Provide the (X, Y) coordinate of the cell's center where the given text is located.  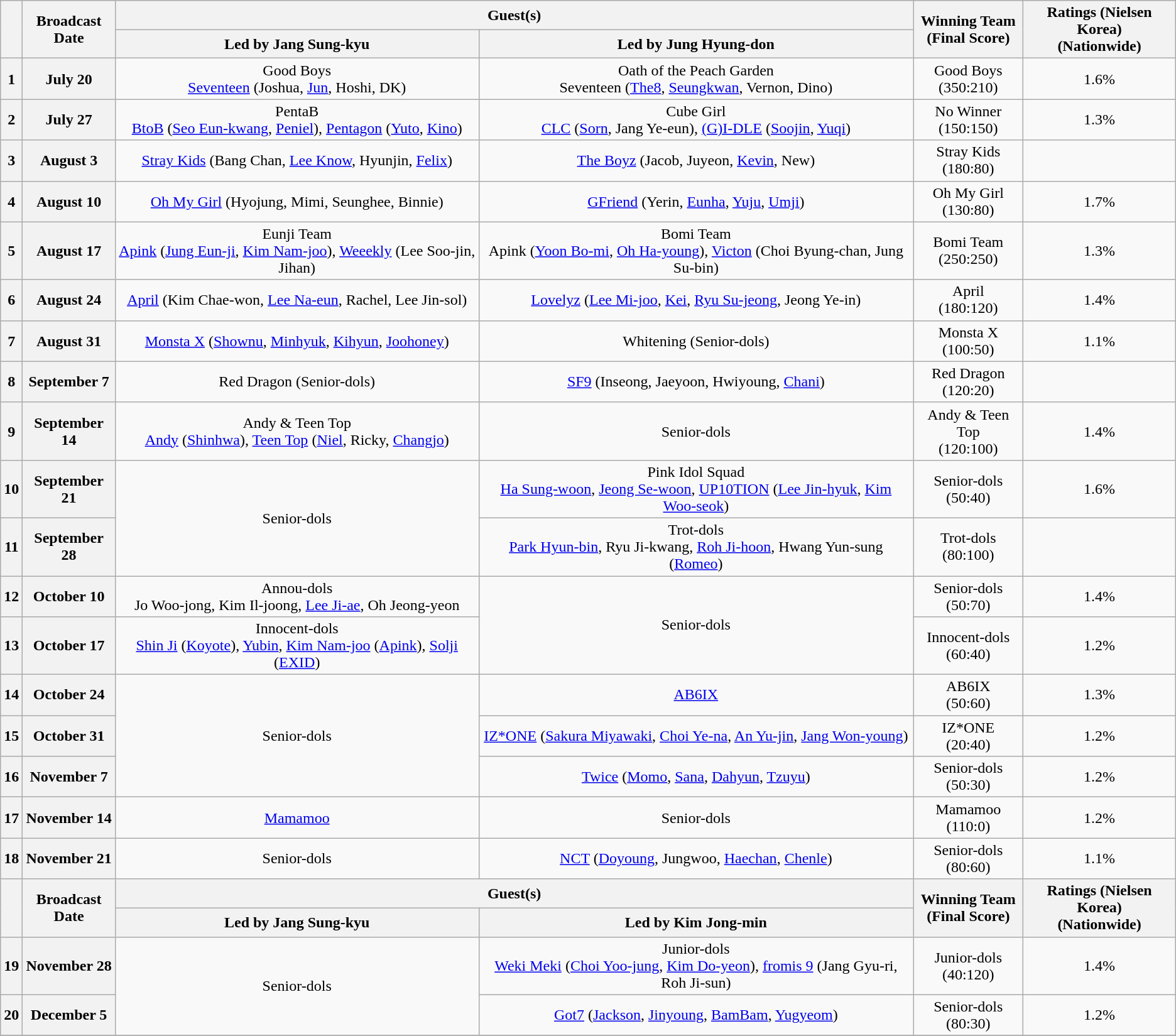
Twice (Momo, Sana, Dahyun, Tzuyu) (696, 777)
Pink Idol SquadHa Sung-woon, Jeong Se-woon, UP10TION (Lee Jin-hyuk, Kim Woo-seok) (696, 489)
December 5 (69, 1015)
No Winner(150:150) (969, 119)
9 (11, 431)
5 (11, 251)
14 (11, 695)
IZ*ONE(20:40) (969, 736)
September 14 (69, 431)
8 (11, 382)
September 28 (69, 547)
Mamamoo(110:0) (969, 818)
Red Dragon (Senior-dols) (297, 382)
Senior-dols(50:40) (969, 489)
Junior-dolsWeki Meki (Choi Yoo-jung, Kim Do-yeon), fromis 9 (Jang Gyu-ri, Roh Ji-sun) (696, 966)
17 (11, 818)
Andy & Teen TopAndy (Shinhwa), Teen Top (Niel, Ricky, Changjo) (297, 431)
15 (11, 736)
2 (11, 119)
Bomi Team(250:250) (969, 251)
September 7 (69, 382)
August 17 (69, 251)
19 (11, 966)
Stray Kids (Bang Chan, Lee Know, Hyunjin, Felix) (297, 161)
Innocent-dolsShin Ji (Koyote), Yubin, Kim Nam-joo (Apink), Solji (EXID) (297, 646)
Bomi TeamApink (Yoon Bo-mi, Oh Ha-young), Victon (Choi Byung-chan, Jung Su-bin) (696, 251)
July 20 (69, 79)
AB6IX (696, 695)
1 (11, 79)
NCT (Doyoung, Jungwoo, Haechan, Chenle) (696, 858)
Trot-dols(80:100) (969, 547)
10 (11, 489)
Stray Kids(180:80) (969, 161)
11 (11, 547)
Senior-dols(80:60) (969, 858)
6 (11, 300)
November 7 (69, 777)
IZ*ONE (Sakura Miyawaki, Choi Ye-na, An Yu-jin, Jang Won-young) (696, 736)
Eunji TeamApink (Jung Eun-ji, Kim Nam-joo), Weeekly (Lee Soo-jin, Jihan) (297, 251)
October 31 (69, 736)
7 (11, 341)
Oh My Girl(130:80) (969, 201)
Trot-dolsPark Hyun-bin, Ryu Ji-kwang, Roh Ji-hoon, Hwang Yun-sung (Romeo) (696, 547)
October 24 (69, 695)
16 (11, 777)
August 31 (69, 341)
20 (11, 1015)
Red Dragon(120:20) (969, 382)
4 (11, 201)
PentaBBtoB (Seo Eun-kwang, Peniel), Pentagon (Yuto, Kino) (297, 119)
April (Kim Chae-won, Lee Na-eun, Rachel, Lee Jin-sol) (297, 300)
July 27 (69, 119)
October 10 (69, 596)
Senior-dols(50:70) (969, 596)
Got7 (Jackson, Jinyoung, BamBam, Yugyeom) (696, 1015)
13 (11, 646)
November 21 (69, 858)
November 14 (69, 818)
Good BoysSeventeen (Joshua, Jun, Hoshi, DK) (297, 79)
Oath of the Peach GardenSeventeen (The8, Seungkwan, Vernon, Dino) (696, 79)
Whitening (Senior-dols) (696, 341)
1.7% (1099, 201)
Annou-dolsJo Woo-jong, Kim Il-joong, Lee Ji-ae, Oh Jeong-yeon (297, 596)
August 24 (69, 300)
12 (11, 596)
Oh My Girl (Hyojung, Mimi, Seunghee, Binnie) (297, 201)
November 28 (69, 966)
April(180:120) (969, 300)
Innocent-dols(60:40) (969, 646)
The Boyz (Jacob, Juyeon, Kevin, New) (696, 161)
18 (11, 858)
Junior-dols(40:120) (969, 966)
Andy & Teen Top(120:100) (969, 431)
Senior-dols(80:30) (969, 1015)
Mamamoo (297, 818)
Senior-dols(50:30) (969, 777)
Monsta X(100:50) (969, 341)
AB6IX(50:60) (969, 695)
Led by Kim Jong-min (696, 922)
GFriend (Yerin, Eunha, Yuju, Umji) (696, 201)
September 21 (69, 489)
August 10 (69, 201)
August 3 (69, 161)
SF9 (Inseong, Jaeyoon, Hwiyoung, Chani) (696, 382)
Cube GirlCLC (Sorn, Jang Ye-eun), (G)I-DLE (Soojin, Yuqi) (696, 119)
Good Boys(350:210) (969, 79)
Monsta X (Shownu, Minhyuk, Kihyun, Joohoney) (297, 341)
October 17 (69, 646)
3 (11, 161)
Led by Jung Hyung-don (696, 44)
Lovelyz (Lee Mi-joo, Kei, Ryu Su-jeong, Jeong Ye-in) (696, 300)
